Search for the cell housing the specified text and yield its [X, Y] center coordinate. 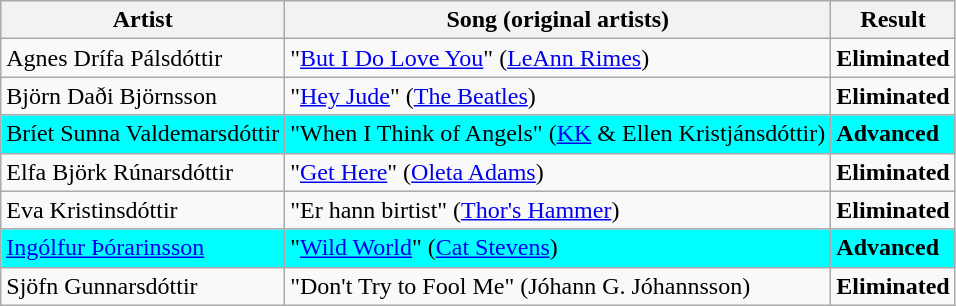
Sjöfn Gunnarsdóttir [143, 286]
"Don't Try to Fool Me" (Jóhann G. Jóhannsson) [558, 286]
Bríet Sunna Valdemarsdóttir [143, 134]
"Wild World" (Cat Stevens) [558, 248]
Eva Kristinsdóttir [143, 210]
"Get Here" (Oleta Adams) [558, 172]
Ingólfur Þórarinsson [143, 248]
"Er hann birtist" (Thor's Hammer) [558, 210]
Agnes Drífa Pálsdóttir [143, 58]
Result [893, 20]
Björn Daði Björnsson [143, 96]
Elfa Björk Rúnarsdóttir [143, 172]
Artist [143, 20]
Song (original artists) [558, 20]
"When I Think of Angels" (KK & Ellen Kristjánsdóttir) [558, 134]
"Hey Jude" (The Beatles) [558, 96]
"But I Do Love You" (LeAnn Rimes) [558, 58]
